Extract the (X, Y) coordinate from the center of the cell holding the provided text.  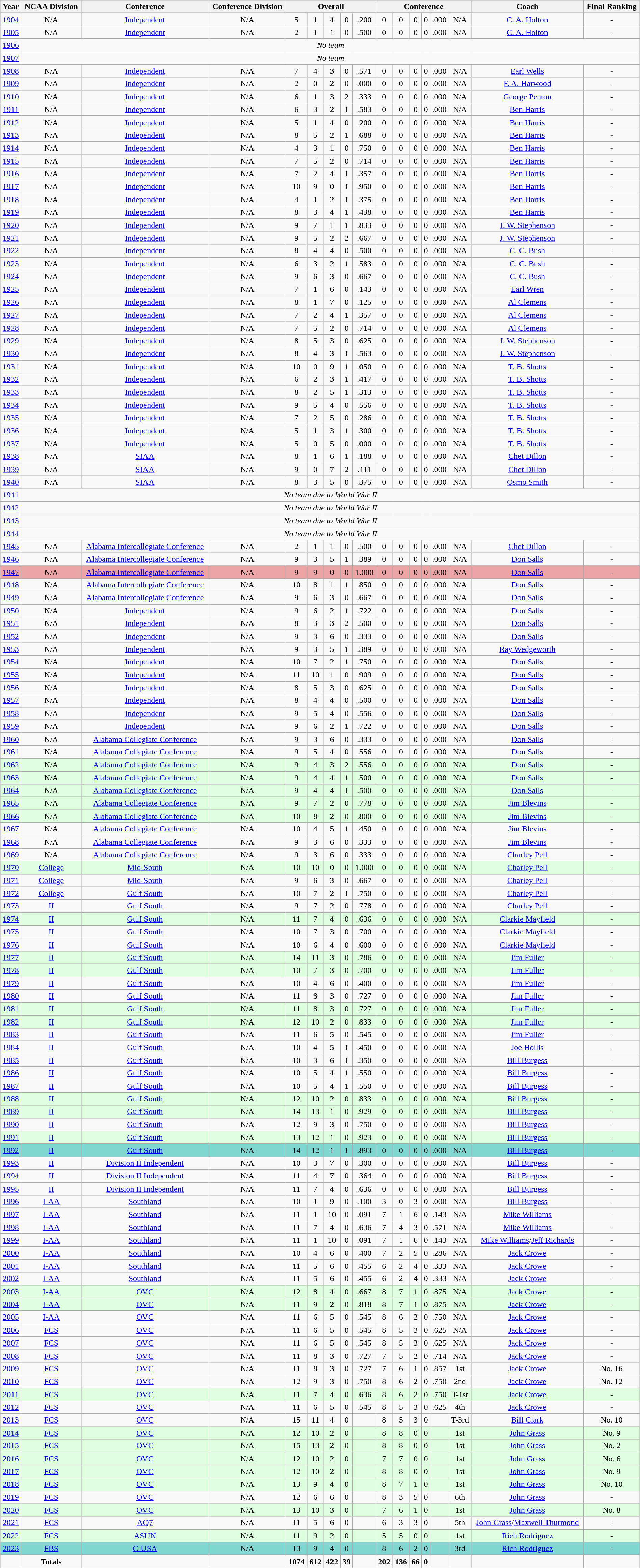
1981 (11, 1009)
2000 (11, 1253)
1958 (11, 713)
1984 (11, 1047)
1997 (11, 1215)
1983 (11, 1035)
Ray Wedgeworth (527, 649)
2005 (11, 1317)
1992 (11, 1150)
1954 (11, 662)
1965 (11, 803)
NCAA Division (51, 7)
3rd (460, 1548)
AQ7 (145, 1523)
.111 (364, 469)
1920 (11, 225)
1987 (11, 1086)
2007 (11, 1343)
1977 (11, 957)
Overall (331, 7)
1927 (11, 315)
Mike Williams/Jeff Richards (527, 1240)
1947 (11, 572)
5th (460, 1523)
1929 (11, 341)
1946 (11, 559)
1988 (11, 1099)
1980 (11, 996)
66 (416, 1561)
1925 (11, 289)
Coach (527, 7)
1991 (11, 1137)
1961 (11, 752)
1936 (11, 431)
1960 (11, 739)
1921 (11, 238)
1968 (11, 842)
1978 (11, 970)
T-3rd (460, 1420)
1916 (11, 174)
1957 (11, 700)
1974 (11, 919)
1922 (11, 251)
1993 (11, 1163)
1934 (11, 405)
1956 (11, 688)
1932 (11, 379)
2021 (11, 1523)
2022 (11, 1536)
.350 (364, 1060)
No. 16 (612, 1368)
.850 (364, 585)
1950 (11, 611)
.364 (364, 1176)
.100 (364, 1202)
1926 (11, 302)
1962 (11, 765)
1975 (11, 932)
Final Ranking (612, 7)
2023 (11, 1548)
Earl Wells (527, 71)
2001 (11, 1266)
2016 (11, 1459)
1972 (11, 893)
1986 (11, 1073)
1995 (11, 1189)
1976 (11, 945)
2015 (11, 1446)
.050 (364, 366)
.786 (364, 957)
.857 (439, 1368)
1944 (11, 533)
1998 (11, 1227)
1912 (11, 122)
1951 (11, 623)
Earl Wren (527, 289)
Totals (51, 1561)
202 (384, 1561)
1996 (11, 1202)
1959 (11, 726)
Bill Clark (527, 1420)
John Grass/Maxwell Thurmond (527, 1523)
1930 (11, 353)
1910 (11, 97)
T-1st (460, 1394)
C-USA (145, 1548)
.188 (364, 456)
1905 (11, 32)
1955 (11, 675)
1943 (11, 521)
.313 (364, 392)
2018 (11, 1484)
.893 (364, 1150)
2020 (11, 1510)
2006 (11, 1330)
1918 (11, 200)
.800 (364, 816)
1990 (11, 1124)
1982 (11, 1022)
1924 (11, 276)
2002 (11, 1279)
39 (346, 1561)
1915 (11, 161)
FBS (51, 1548)
6th (460, 1497)
1919 (11, 212)
Conference Division (247, 7)
ASUN (145, 1536)
1935 (11, 418)
No. 8 (612, 1510)
George Penton (527, 97)
1973 (11, 906)
1911 (11, 109)
1938 (11, 456)
2019 (11, 1497)
.563 (364, 353)
1967 (11, 829)
1969 (11, 855)
1933 (11, 392)
1917 (11, 187)
4th (460, 1407)
1964 (11, 791)
1985 (11, 1060)
.909 (364, 675)
1923 (11, 264)
2013 (11, 1420)
1953 (11, 649)
Osmo Smith (527, 482)
1940 (11, 482)
Joe Hollis (527, 1047)
2012 (11, 1407)
1948 (11, 585)
1945 (11, 546)
1908 (11, 71)
Year (11, 7)
1937 (11, 444)
2011 (11, 1394)
1970 (11, 868)
1904 (11, 20)
.929 (364, 1112)
1963 (11, 777)
422 (332, 1561)
2009 (11, 1368)
1952 (11, 636)
1989 (11, 1112)
.688 (364, 135)
1966 (11, 816)
.417 (364, 379)
612 (315, 1561)
F. A. Harwood (527, 84)
1942 (11, 508)
1906 (11, 45)
.438 (364, 212)
2010 (11, 1381)
No. 6 (612, 1459)
.125 (364, 302)
1907 (11, 58)
2nd (460, 1381)
1928 (11, 328)
1074 (296, 1561)
.818 (364, 1304)
.950 (364, 187)
.923 (364, 1137)
1914 (11, 148)
2004 (11, 1304)
1971 (11, 880)
2003 (11, 1292)
2014 (11, 1433)
No. 2 (612, 1446)
1999 (11, 1240)
.600 (364, 945)
1979 (11, 983)
1949 (11, 598)
2017 (11, 1471)
1931 (11, 366)
136 (401, 1561)
1939 (11, 469)
1994 (11, 1176)
No. 12 (612, 1381)
1913 (11, 135)
1941 (11, 495)
1909 (11, 84)
2008 (11, 1356)
